Return the [x, y] coordinate for the center point of the cell that contains the specified text.  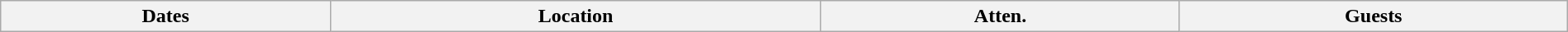
Dates [165, 16]
Location [576, 16]
Guests [1373, 16]
Atten. [1001, 16]
